Find where the given text appears and provide that cell's center as (x, y) coordinate. 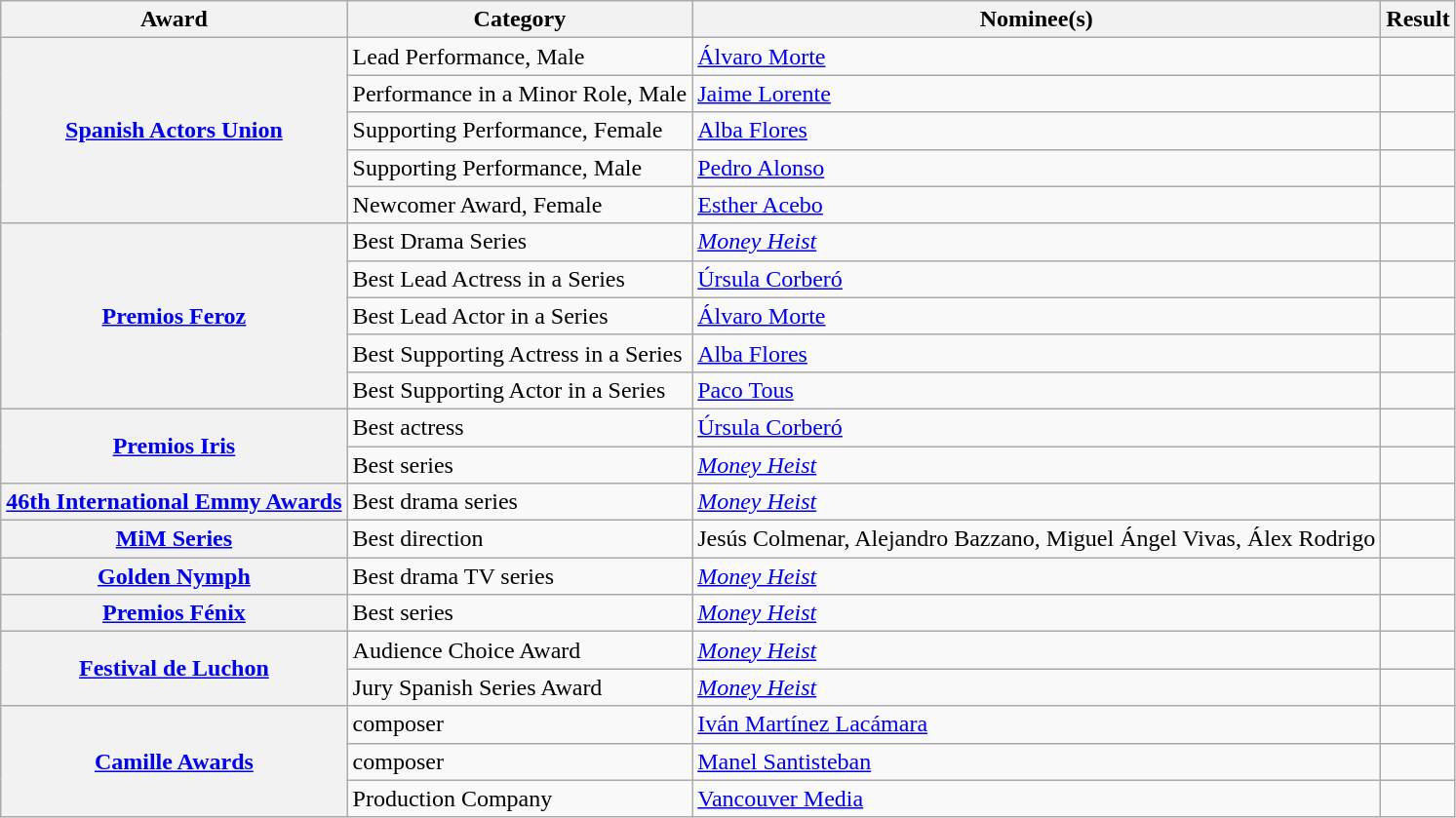
Supporting Performance, Female (520, 131)
Vancouver Media (1037, 799)
Premios Feroz (174, 316)
Golden Nymph (174, 576)
Premios Fénix (174, 613)
Best Supporting Actress in a Series (520, 353)
Lead Performance, Male (520, 57)
Best Lead Actress in a Series (520, 279)
Spanish Actors Union (174, 131)
Premios Iris (174, 446)
Best Lead Actor in a Series (520, 316)
Jaime Lorente (1037, 94)
Award (174, 19)
Best direction (520, 539)
Audience Choice Award (520, 650)
Best actress (520, 427)
Iván Martínez Lacámara (1037, 724)
Esther Acebo (1037, 205)
Pedro Alonso (1037, 168)
Best Supporting Actor in a Series (520, 390)
Supporting Performance, Male (520, 168)
Best drama TV series (520, 576)
Jesús Colmenar, Alejandro Bazzano, Miguel Ángel Vivas, Álex Rodrigo (1037, 539)
Paco Tous (1037, 390)
Best Drama Series (520, 242)
Newcomer Award, Female (520, 205)
Performance in a Minor Role, Male (520, 94)
Nominee(s) (1037, 19)
Category (520, 19)
Manel Santisteban (1037, 761)
MiM Series (174, 539)
Best drama series (520, 502)
Festival de Luchon (174, 669)
Jury Spanish Series Award (520, 687)
Result (1418, 19)
Production Company (520, 799)
46th International Emmy Awards (174, 502)
Camille Awards (174, 761)
